Pinpoint the cell where the given text exists, returning its [X, Y] midpoint coordinate. 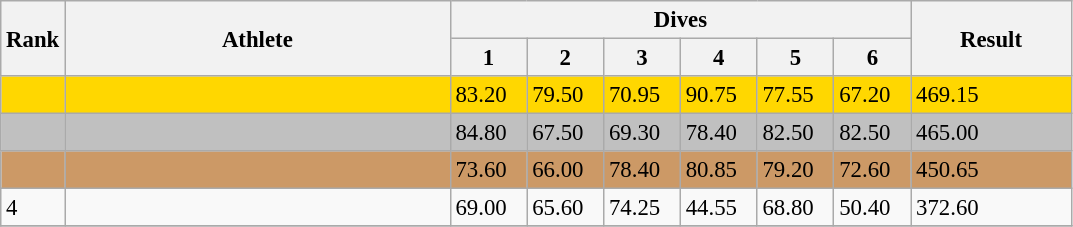
469.15 [992, 95]
66.00 [566, 170]
69.30 [642, 133]
6 [872, 58]
Rank [33, 38]
44.55 [718, 208]
67.20 [872, 95]
Athlete [258, 38]
465.00 [992, 133]
3 [642, 58]
77.55 [796, 95]
83.20 [488, 95]
69.00 [488, 208]
73.60 [488, 170]
1 [488, 58]
50.40 [872, 208]
84.80 [488, 133]
5 [796, 58]
2 [566, 58]
70.95 [642, 95]
79.20 [796, 170]
65.60 [566, 208]
79.50 [566, 95]
72.60 [872, 170]
450.65 [992, 170]
372.60 [992, 208]
68.80 [796, 208]
80.85 [718, 170]
90.75 [718, 95]
Result [992, 38]
67.50 [566, 133]
Dives [680, 20]
74.25 [642, 208]
